Determine the [X, Y] coordinate at the center of the cell enclosing the given text.  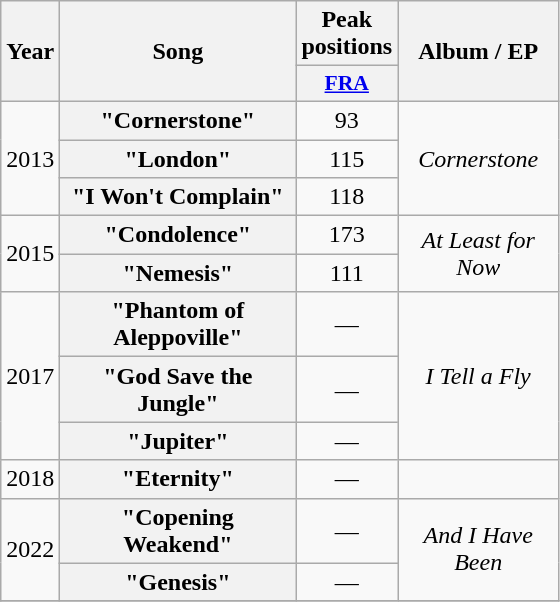
115 [347, 159]
2015 [30, 254]
"Eternity" [178, 479]
"Genesis" [178, 582]
2017 [30, 376]
Cornerstone [478, 158]
At Least for Now [478, 254]
Year [30, 52]
Peak positions [347, 34]
2013 [30, 158]
And I Have Been [478, 550]
FRA [347, 84]
"God Save the Jungle" [178, 390]
173 [347, 235]
"Copening Weakend" [178, 530]
111 [347, 273]
"Phantom of Aleppoville" [178, 324]
I Tell a Fly [478, 376]
2022 [30, 550]
"Condolence" [178, 235]
"Cornerstone" [178, 120]
"Jupiter" [178, 441]
93 [347, 120]
"London" [178, 159]
Song [178, 52]
"Nemesis" [178, 273]
"I Won't Complain" [178, 197]
Album / EP [478, 52]
118 [347, 197]
2018 [30, 479]
